Locate the cell with the specified text and output its (x, y) center coordinate. 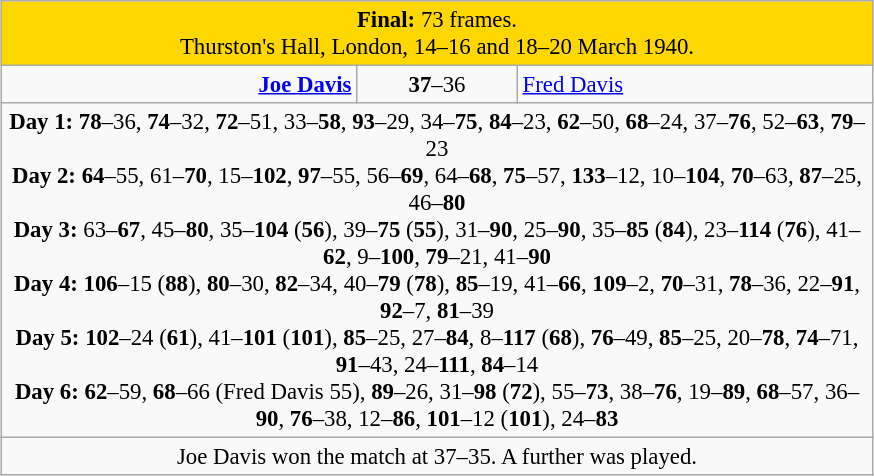
Final: 73 frames.Thurston's Hall, London, 14–16 and 18–20 March 1940. (437, 34)
Fred Davis (695, 85)
Joe Davis won the match at 37–35. A further was played. (437, 457)
37–36 (438, 85)
Joe Davis (179, 85)
